From the cell containing the given text, extract its center point as [X, Y] coordinate. 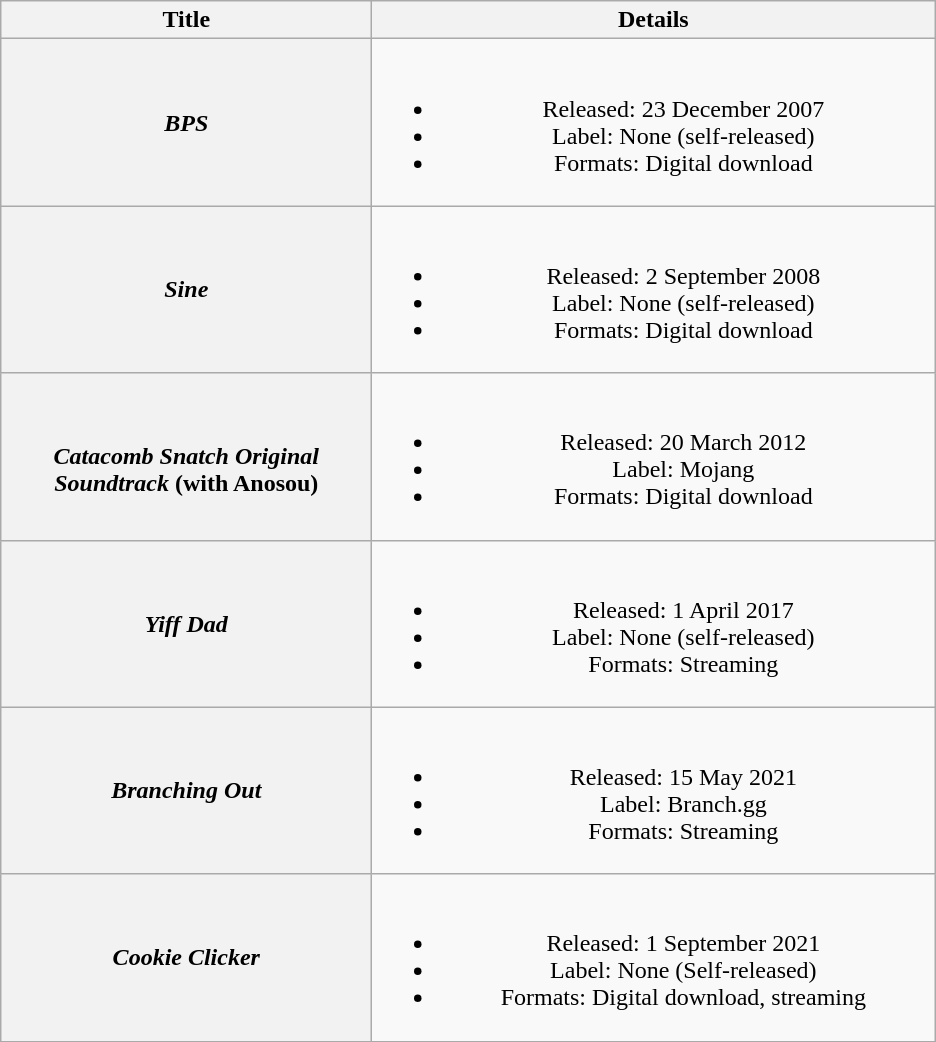
Sine [186, 290]
Released: 23 December 2007Label: None (self-released)Formats: Digital download [654, 122]
BPS [186, 122]
Title [186, 20]
Released: 2 September 2008Label: None (self-released)Formats: Digital download [654, 290]
Released: 20 March 2012Label: MojangFormats: Digital download [654, 456]
Yiff Dad [186, 624]
Details [654, 20]
Released: 15 May 2021Label: Branch.ggFormats: Streaming [654, 790]
Released: 1 April 2017Label: None (self-released)Formats: Streaming [654, 624]
Released: 1 September 2021Label: None (Self-released)Formats: Digital download, streaming [654, 958]
Cookie Clicker [186, 958]
Catacomb Snatch Original Soundtrack (with Anosou) [186, 456]
Branching Out [186, 790]
